Extract the (x, y) coordinate from the center of the cell holding the provided text.  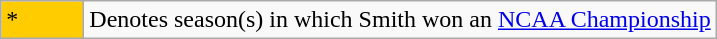
Denotes season(s) in which Smith won an NCAA Championship (400, 20)
* (42, 20)
